Output the (x, y) coordinate of the center of the cell containing the given text.  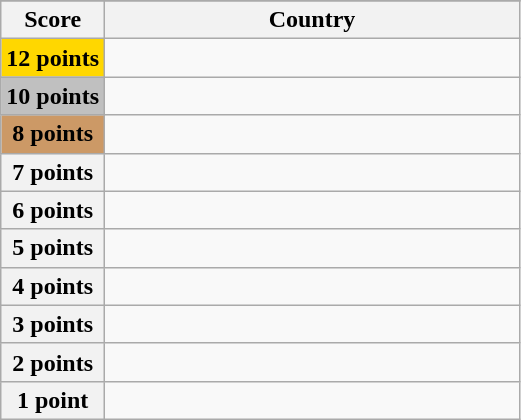
Score (53, 20)
10 points (53, 96)
3 points (53, 324)
7 points (53, 172)
12 points (53, 58)
1 point (53, 400)
8 points (53, 134)
4 points (53, 286)
5 points (53, 248)
Country (312, 20)
2 points (53, 362)
6 points (53, 210)
